Provide the [x, y] coordinate of the cell's center where the given text is located.  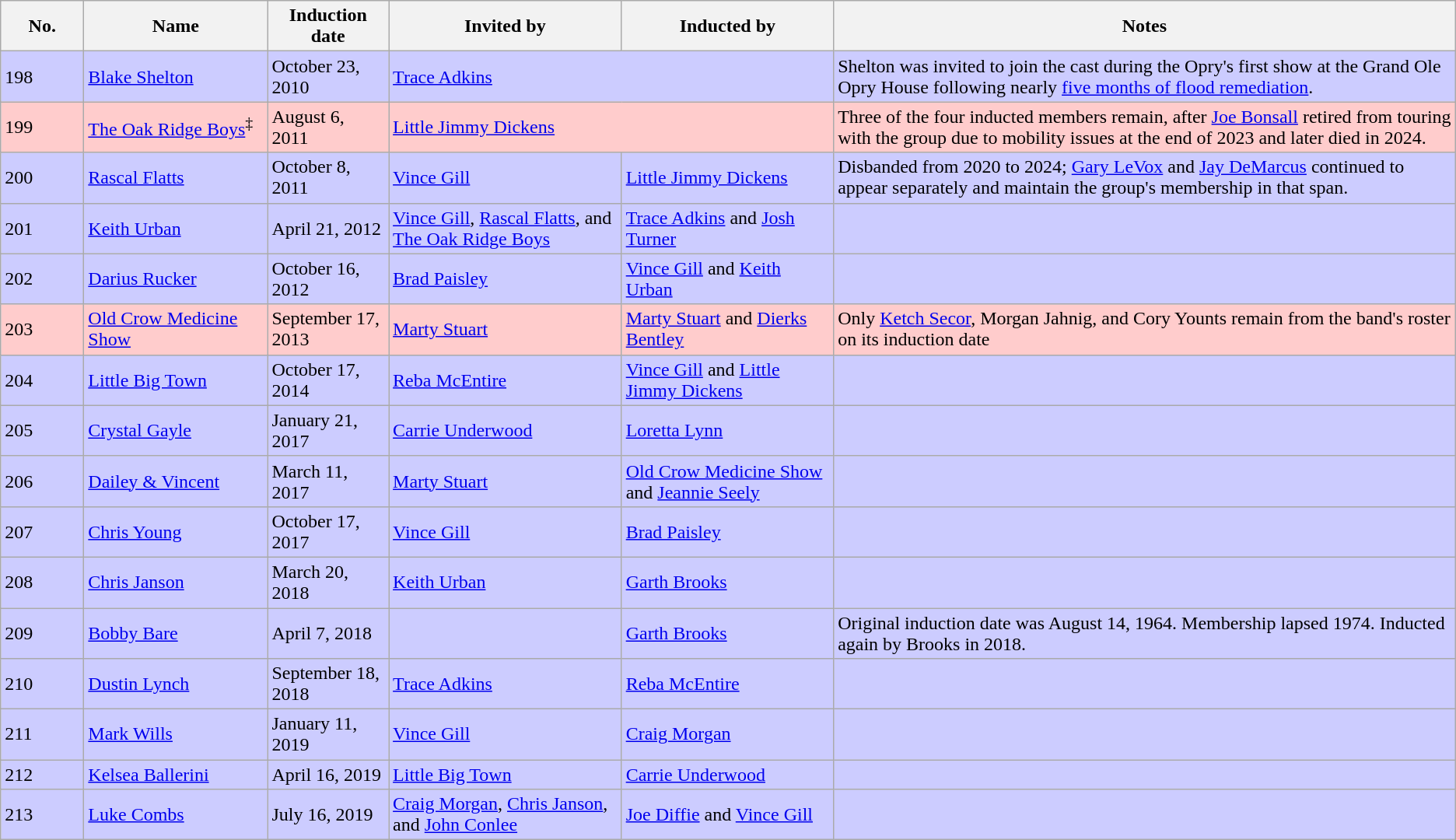
No. [42, 26]
Blake Shelton [176, 76]
Marty Stuart and Dierks Bentley [727, 330]
October 17, 2017 [328, 532]
August 6, 2011 [328, 128]
Craig Morgan [727, 734]
March 20, 2018 [328, 582]
April 7, 2018 [328, 633]
Crystal Gayle [176, 431]
Disbanded from 2020 to 2024; Gary LeVox and Jay DeMarcus continued to appear separately and maintain the group's membership in that span. [1145, 177]
211 [42, 734]
Loretta Lynn [727, 431]
Trace Adkins and Josh Turner [727, 229]
Craig Morgan, Chris Janson, and John Conlee [506, 815]
July 16, 2019 [328, 815]
210 [42, 684]
Joe Diffie and Vince Gill [727, 815]
April 21, 2012 [328, 229]
September 18, 2018 [328, 684]
Vince Gill and Keith Urban [727, 278]
Chris Janson [176, 582]
212 [42, 775]
Luke Combs [176, 815]
Mark Wills [176, 734]
October 8, 2011 [328, 177]
205 [42, 431]
Original induction date was August 14, 1964. Membership lapsed 1974. Inducted again by Brooks in 2018. [1145, 633]
Kelsea Ballerini [176, 775]
Notes [1145, 26]
202 [42, 278]
206 [42, 481]
209 [42, 633]
Vince Gill, Rascal Flatts, and The Oak Ridge Boys [506, 229]
Inducted by [727, 26]
Rascal Flatts [176, 177]
Chris Young [176, 532]
March 11, 2017 [328, 481]
Name [176, 26]
201 [42, 229]
September 17, 2013 [328, 330]
Dailey & Vincent [176, 481]
198 [42, 76]
204 [42, 380]
October 17, 2014 [328, 380]
203 [42, 330]
Shelton was invited to join the cast during the Opry's first show at the Grand Ole Opry House following nearly five months of flood remediation. [1145, 76]
October 23, 2010 [328, 76]
April 16, 2019 [328, 775]
207 [42, 532]
200 [42, 177]
Darius Rucker [176, 278]
208 [42, 582]
Only Ketch Secor, Morgan Jahnig, and Cory Younts remain from the band's roster on its induction date [1145, 330]
Induction date [328, 26]
199 [42, 128]
January 11, 2019 [328, 734]
Bobby Bare [176, 633]
The Oak Ridge Boys‡ [176, 128]
October 16, 2012 [328, 278]
Dustin Lynch [176, 684]
January 21, 2017 [328, 431]
213 [42, 815]
Vince Gill and Little Jimmy Dickens [727, 380]
Old Crow Medicine Show [176, 330]
Old Crow Medicine Show and Jeannie Seely [727, 481]
Invited by [506, 26]
